Identify which cell holds the provided text, then report its (X, Y) central coordinate. 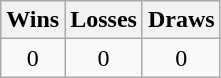
Losses (104, 20)
Draws (181, 20)
Wins (33, 20)
